Return [x, y] of the center of cell containing provided text 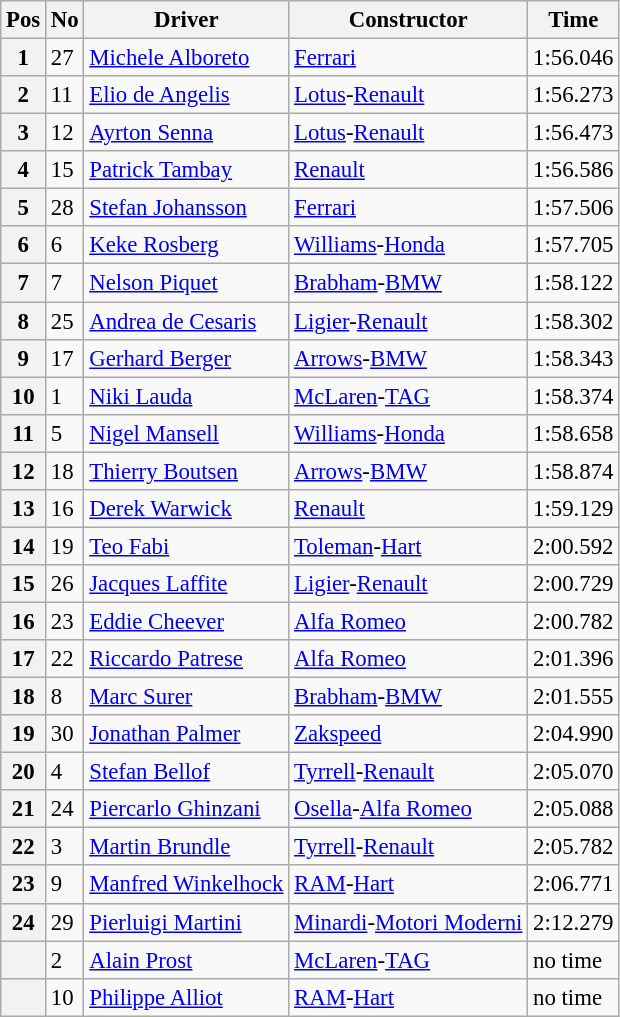
No [65, 20]
1:58.374 [574, 396]
2:01.555 [574, 697]
Driver [186, 20]
2:01.396 [574, 659]
2:05.782 [574, 847]
Thierry Boutsen [186, 471]
Nelson Piquet [186, 283]
Andrea de Cesaris [186, 321]
26 [65, 584]
1:59.129 [574, 509]
Zakspeed [408, 734]
1:58.658 [574, 433]
1:58.343 [574, 358]
Piercarlo Ghinzani [186, 809]
Toleman-Hart [408, 546]
Keke Rosberg [186, 245]
Michele Alboreto [186, 58]
20 [24, 772]
Jonathan Palmer [186, 734]
Pos [24, 20]
1:56.273 [574, 95]
2:04.990 [574, 734]
29 [65, 922]
Niki Lauda [186, 396]
1:58.874 [574, 471]
Martin Brundle [186, 847]
2:00.729 [574, 584]
Teo Fabi [186, 546]
25 [65, 321]
Derek Warwick [186, 509]
1:58.122 [574, 283]
Ayrton Senna [186, 133]
1:56.586 [574, 170]
Eddie Cheever [186, 621]
2:00.592 [574, 546]
Constructor [408, 20]
Patrick Tambay [186, 170]
Riccardo Patrese [186, 659]
Jacques Laffite [186, 584]
Gerhard Berger [186, 358]
Pierluigi Martini [186, 922]
2:05.088 [574, 809]
28 [65, 208]
Osella-Alfa Romeo [408, 809]
Marc Surer [186, 697]
Manfred Winkelhock [186, 885]
14 [24, 546]
Stefan Bellof [186, 772]
2:00.782 [574, 621]
Minardi-Motori Moderni [408, 922]
1:56.046 [574, 58]
27 [65, 58]
Time [574, 20]
1:58.302 [574, 321]
30 [65, 734]
2:05.070 [574, 772]
13 [24, 509]
2:06.771 [574, 885]
Philippe Alliot [186, 997]
1:57.506 [574, 208]
2:12.279 [574, 922]
1:56.473 [574, 133]
Nigel Mansell [186, 433]
21 [24, 809]
1:57.705 [574, 245]
Stefan Johansson [186, 208]
Alain Prost [186, 960]
Elio de Angelis [186, 95]
